Scan for the cell matching the given text and deliver its [x, y] coordinate at center. 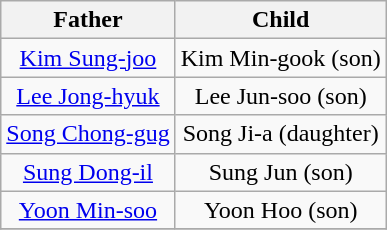
Child [280, 20]
Yoon Hoo (son) [280, 210]
Father [88, 20]
Lee Jun-soo (son) [280, 96]
Lee Jong-hyuk [88, 96]
Yoon Min-soo [88, 210]
Sung Jun (son) [280, 172]
Song Chong-gug [88, 134]
Sung Dong-il [88, 172]
Kim Min-gook (son) [280, 58]
Song Ji-a (daughter) [280, 134]
Kim Sung-joo [88, 58]
